Extract the [X, Y] coordinate from the center of the cell holding the provided text.  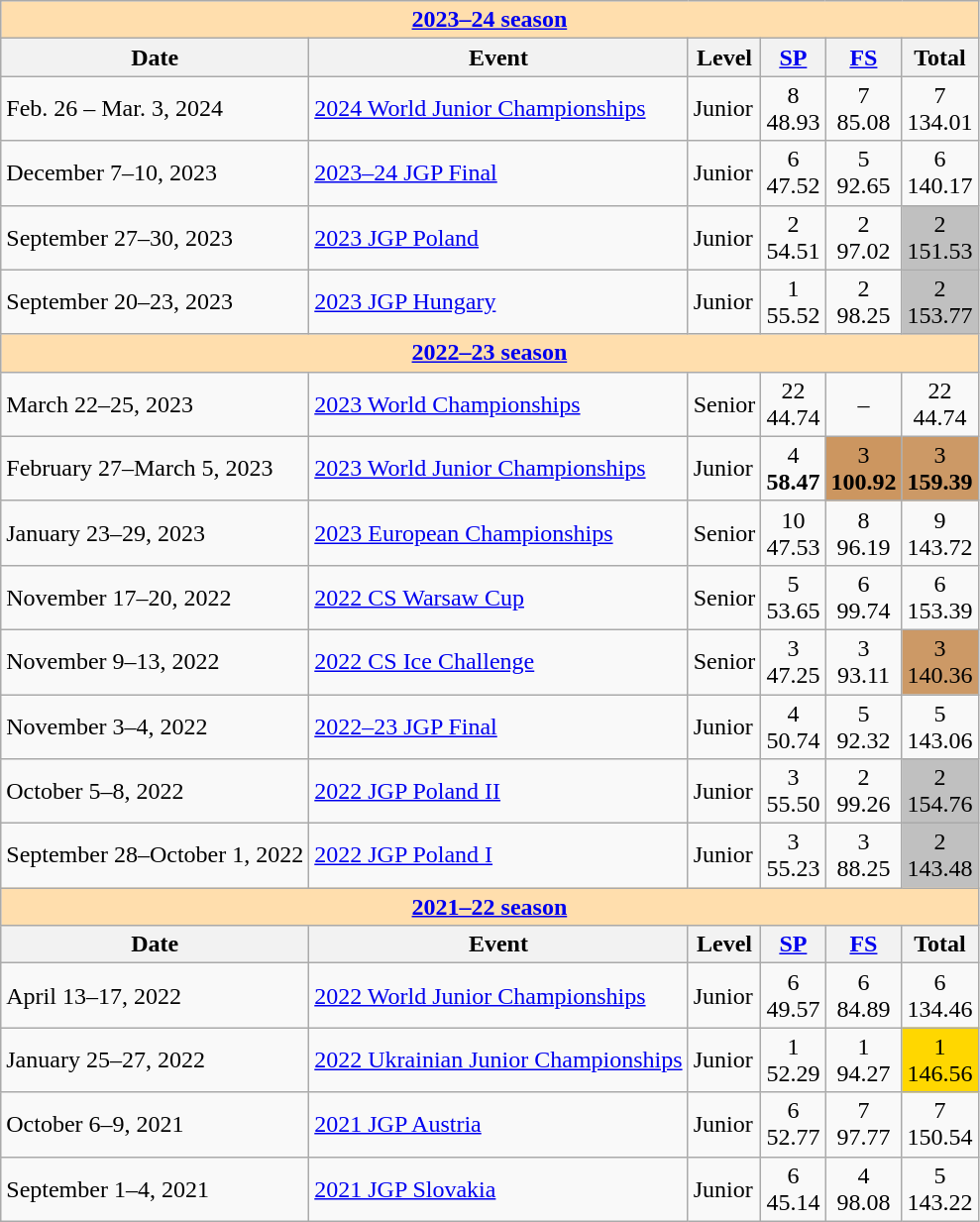
2023 JGP Hungary [498, 301]
October 5–8, 2022 [155, 791]
2022 Ukrainian Junior Championships [498, 1060]
2 97.02 [864, 238]
4 98.08 [864, 1189]
6 99.74 [864, 597]
2021 JGP Austria [498, 1124]
3 100.92 [864, 468]
September 28–October 1, 2022 [155, 856]
2 54.51 [793, 238]
3 55.50 [793, 791]
9 143.72 [939, 533]
2022–23 JGP Final [498, 725]
2 151.53 [939, 238]
8 48.93 [793, 109]
7 97.77 [864, 1124]
September 27–30, 2023 [155, 238]
October 6–9, 2021 [155, 1124]
February 27–March 5, 2023 [155, 468]
7 134.01 [939, 109]
2022 CS Warsaw Cup [498, 597]
3 93.11 [864, 662]
6 84.89 [864, 995]
2023–24 season [490, 20]
2 153.77 [939, 301]
2021 JGP Slovakia [498, 1189]
2023 World Junior Championships [498, 468]
2 154.76 [939, 791]
April 13–17, 2022 [155, 995]
2023–24 JGP Final [498, 172]
2022 JGP Poland I [498, 856]
1 94.27 [864, 1060]
3 47.25 [793, 662]
5 143.22 [939, 1189]
1 146.56 [939, 1060]
January 23–29, 2023 [155, 533]
6 52.77 [793, 1124]
2024 World Junior Championships [498, 109]
5 53.65 [793, 597]
1 52.29 [793, 1060]
2021–22 season [490, 907]
September 1–4, 2021 [155, 1189]
6 45.14 [793, 1189]
2 143.48 [939, 856]
10 47.53 [793, 533]
4 58.47 [793, 468]
6 47.52 [793, 172]
6 49.57 [793, 995]
2 98.25 [864, 301]
7 150.54 [939, 1124]
January 25–27, 2022 [155, 1060]
November 17–20, 2022 [155, 597]
2023 European Championships [498, 533]
November 9–13, 2022 [155, 662]
2023 JGP Poland [498, 238]
2022 World Junior Championships [498, 995]
November 3–4, 2022 [155, 725]
5 143.06 [939, 725]
8 96.19 [864, 533]
4 50.74 [793, 725]
March 22–25, 2023 [155, 404]
6 153.39 [939, 597]
6 134.46 [939, 995]
7 85.08 [864, 109]
Feb. 26 – Mar. 3, 2024 [155, 109]
1 55.52 [793, 301]
2 99.26 [864, 791]
5 92.65 [864, 172]
6 140.17 [939, 172]
3 159.39 [939, 468]
2023 World Championships [498, 404]
3 88.25 [864, 856]
2022 CS Ice Challenge [498, 662]
September 20–23, 2023 [155, 301]
3 55.23 [793, 856]
5 92.32 [864, 725]
– [864, 404]
3 140.36 [939, 662]
2022–23 season [490, 353]
December 7–10, 2023 [155, 172]
2022 JGP Poland II [498, 791]
